Search for the cell housing the specified text and yield its (x, y) center coordinate. 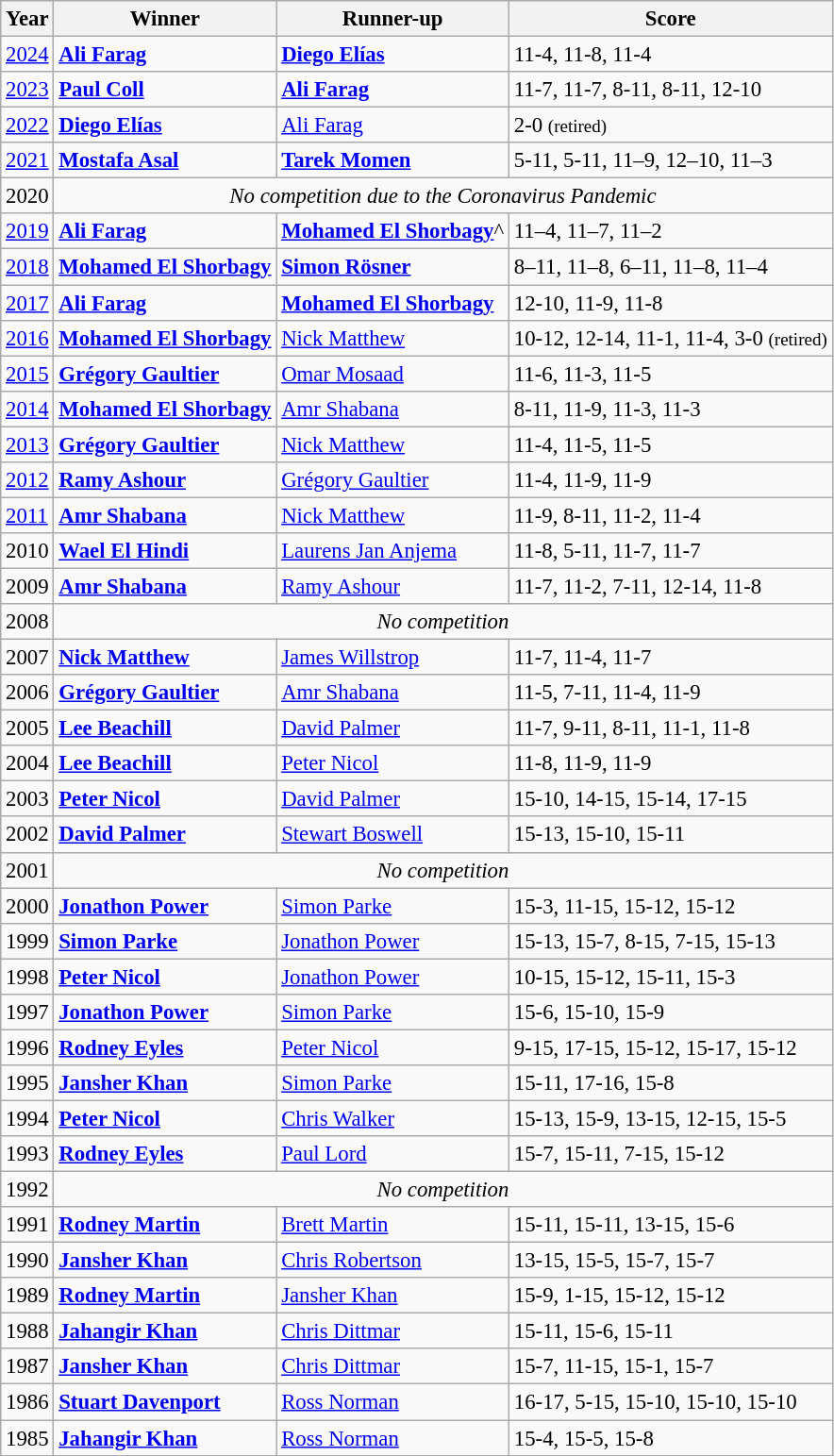
2005 (27, 728)
1985 (27, 1438)
11–4, 11–7, 11–2 (670, 231)
James Willstrop (392, 658)
2016 (27, 338)
16-17, 5-15, 15-10, 15-10, 15-10 (670, 1402)
1992 (27, 1190)
Laurens Jan Anjema (392, 551)
5-11, 5-11, 11–9, 12–10, 11–3 (670, 160)
Omar Mosaad (392, 374)
10-15, 15-12, 15-11, 15-3 (670, 977)
2019 (27, 231)
Winner (165, 19)
11-4, 11-5, 11-5 (670, 444)
Tarek Momen (392, 160)
1993 (27, 1154)
Chris Robertson (392, 1261)
11-8, 5-11, 11-7, 11-7 (670, 551)
2024 (27, 55)
11-7, 11-7, 8-11, 8-11, 12-10 (670, 90)
Stuart Davenport (165, 1402)
11-4, 11-9, 11-9 (670, 480)
11-8, 11-9, 11-9 (670, 763)
9-15, 17-15, 15-12, 15-17, 15-12 (670, 1047)
11-4, 11-8, 11-4 (670, 55)
15-7, 11-15, 15-1, 15-7 (670, 1367)
2014 (27, 409)
11-7, 9-11, 8-11, 11-1, 11-8 (670, 728)
15-7, 15-11, 7-15, 15-12 (670, 1154)
15-13, 15-10, 15-11 (670, 835)
12-10, 11-9, 11-8 (670, 303)
1988 (27, 1331)
15-13, 15-7, 8-15, 7-15, 15-13 (670, 941)
2001 (27, 870)
2009 (27, 586)
15-13, 15-9, 13-15, 12-15, 15-5 (670, 1118)
2010 (27, 551)
2002 (27, 835)
2-0 (retired) (670, 126)
2023 (27, 90)
11-5, 7-11, 11-4, 11-9 (670, 693)
Score (670, 19)
2015 (27, 374)
2011 (27, 515)
2018 (27, 267)
15-9, 1-15, 15-12, 15-12 (670, 1296)
11-9, 8-11, 11-2, 11-4 (670, 515)
1999 (27, 941)
Mohamed El Shorbagy^ (392, 231)
15-3, 11-15, 15-12, 15-12 (670, 906)
10-12, 12-14, 11-1, 11-4, 3-0 (retired) (670, 338)
Paul Coll (165, 90)
8-11, 11-9, 11-3, 11-3 (670, 409)
Brett Martin (392, 1225)
2008 (27, 622)
2012 (27, 480)
2021 (27, 160)
2004 (27, 763)
2003 (27, 799)
13-15, 15-5, 15-7, 15-7 (670, 1261)
Simon Rösner (392, 267)
Paul Lord (392, 1154)
1990 (27, 1261)
1997 (27, 1013)
2007 (27, 658)
Stewart Boswell (392, 835)
2017 (27, 303)
Wael El Hindi (165, 551)
2013 (27, 444)
15-6, 15-10, 15-9 (670, 1013)
11-6, 11-3, 11-5 (670, 374)
15-4, 15-5, 15-8 (670, 1438)
1994 (27, 1118)
11-7, 11-4, 11-7 (670, 658)
Mostafa Asal (165, 160)
2000 (27, 906)
1998 (27, 977)
1991 (27, 1225)
2022 (27, 126)
11-7, 11-2, 7-11, 12-14, 11-8 (670, 586)
1989 (27, 1296)
2006 (27, 693)
2020 (27, 196)
1996 (27, 1047)
1986 (27, 1402)
Chris Walker (392, 1118)
1995 (27, 1083)
15-11, 17-16, 15-8 (670, 1083)
15-11, 15-6, 15-11 (670, 1331)
Runner-up (392, 19)
1987 (27, 1367)
Year (27, 19)
15-11, 15-11, 13-15, 15-6 (670, 1225)
15-10, 14-15, 15-14, 17-15 (670, 799)
No competition due to the Coronavirus Pandemic (443, 196)
8–11, 11–8, 6–11, 11–8, 11–4 (670, 267)
